Determine the [X, Y] coordinate at the center of the cell enclosing the given text.  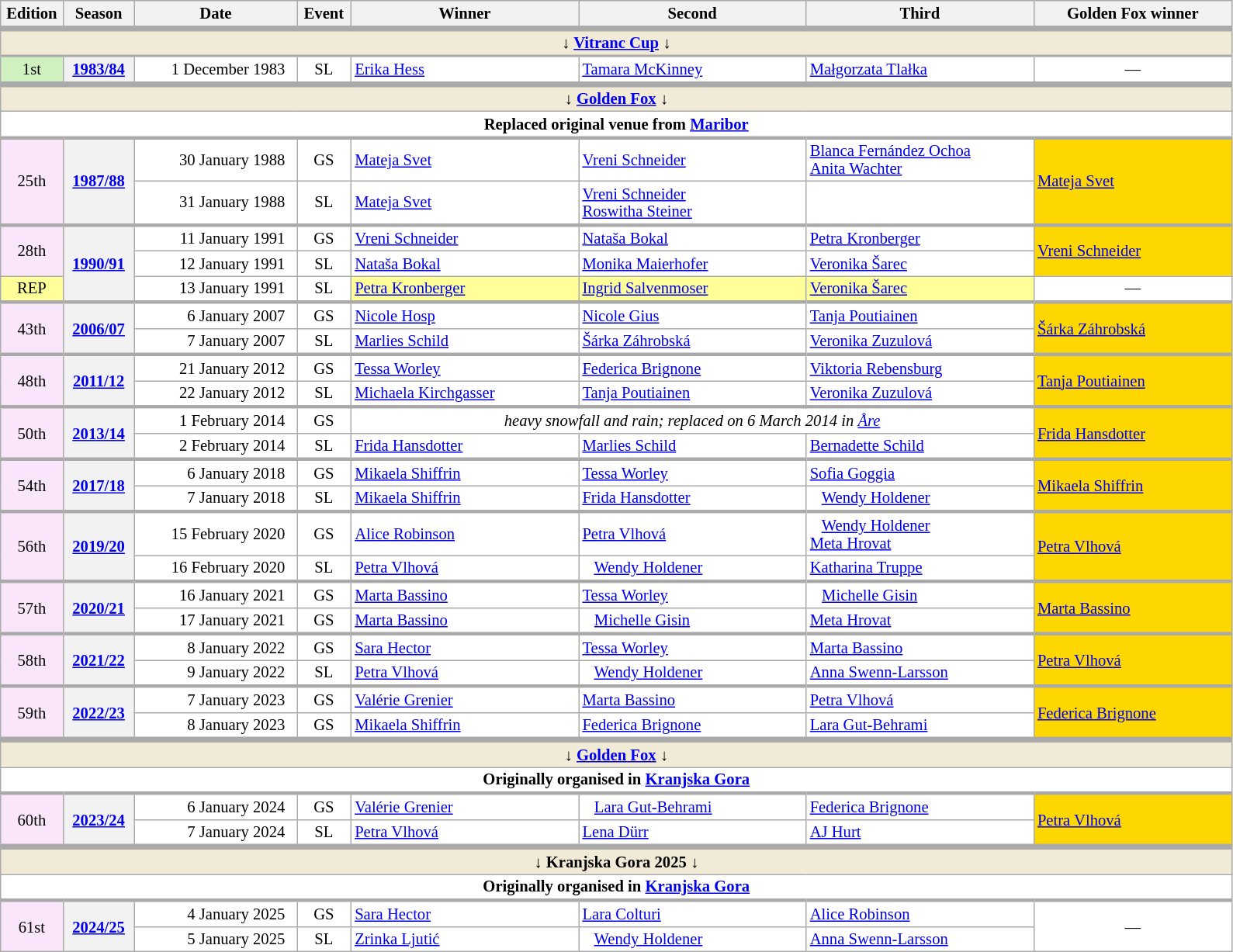
2 February 2014 [216, 446]
Nicole Hosp [464, 315]
8 January 2022 [216, 646]
1983/84 [99, 70]
8 January 2023 [216, 726]
56th [32, 546]
Viktoria Rebensburg [920, 367]
Ingrid Salvenmoser [692, 289]
7 January 2023 [216, 699]
57th [32, 608]
↓ Kranjska Gora 2025 ↓ [616, 860]
31 January 1988 [216, 203]
7 January 2007 [216, 341]
REP [32, 289]
6 January 2018 [216, 473]
Bernadette Schild [920, 446]
1990/91 [99, 263]
Katharina Truppe [920, 568]
1 December 1983 [216, 70]
1 February 2014 [216, 420]
2020/21 [99, 608]
Winner [464, 14]
30 January 1988 [216, 159]
Third [920, 14]
Second [692, 14]
Event [324, 14]
12 January 1991 [216, 263]
25th [32, 181]
4 January 2025 [216, 913]
13 January 1991 [216, 289]
Nicole Gius [692, 315]
60th [32, 819]
Zrinka Ljutić [464, 939]
9 January 2022 [216, 673]
Sofia Goggia [920, 473]
2006/07 [99, 328]
2017/18 [99, 486]
Meta Hrovat [920, 621]
Vreni Schneider Roswitha Steiner [692, 203]
2022/23 [99, 712]
2011/12 [99, 380]
2024/25 [99, 926]
61st [32, 926]
15 February 2020 [216, 533]
Tamara McKinney [692, 70]
Season [99, 14]
48th [32, 380]
Date [216, 14]
58th [32, 659]
1987/88 [99, 181]
Golden Fox winner [1133, 14]
Blanca Fernández Ochoa Anita Wachter [920, 159]
Replaced original venue from Maribor [616, 124]
11 January 1991 [216, 237]
Erika Hess [464, 70]
Lena Dürr [692, 833]
54th [32, 486]
1st [32, 70]
7 January 2024 [216, 833]
Małgorzata Tlałka [920, 70]
Lara Colturi [692, 913]
Michaela Kirchgasser [464, 393]
2013/14 [99, 433]
6 January 2007 [216, 315]
5 January 2025 [216, 939]
59th [32, 712]
6 January 2024 [216, 806]
22 January 2012 [216, 393]
17 January 2021 [216, 621]
Edition [32, 14]
7 January 2018 [216, 498]
AJ Hurt [920, 833]
16 January 2021 [216, 594]
43th [32, 328]
heavy snowfall and rain; replaced on 6 March 2014 in Åre [692, 420]
Monika Maierhofer [692, 263]
Wendy Holdener Meta Hrovat [920, 533]
2023/24 [99, 819]
21 January 2012 [216, 367]
50th [32, 433]
2021/22 [99, 659]
28th [32, 250]
16 February 2020 [216, 568]
2019/20 [99, 546]
↓ Vitranc Cup ↓ [616, 42]
